Determine the (X, Y) coordinate at the center of the cell enclosing the given text.  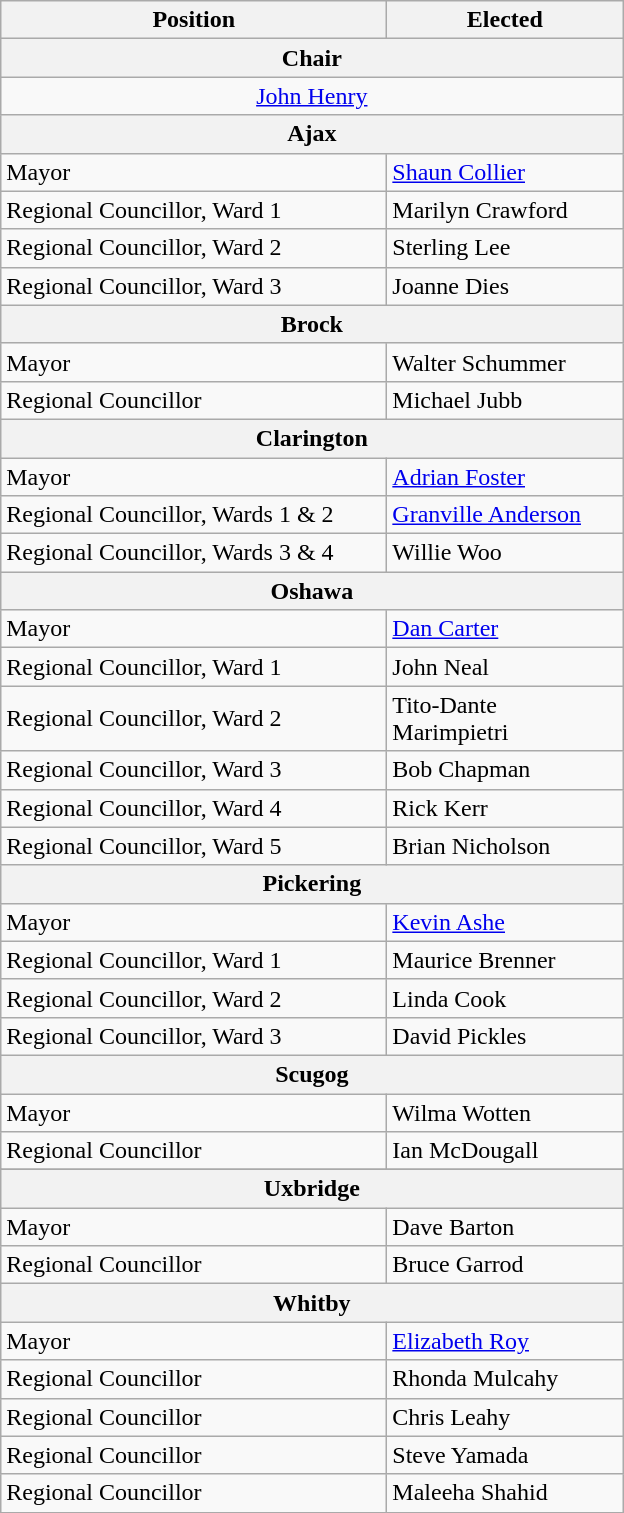
Ian McDougall (505, 1151)
Regional Councillor, Wards 3 & 4 (194, 553)
Elizabeth Roy (505, 1341)
Regional Councillor, Wards 1 & 2 (194, 515)
Elected (505, 20)
Walter Schummer (505, 362)
Ajax (312, 134)
Wilma Wotten (505, 1113)
Scugog (312, 1074)
Maurice Brenner (505, 960)
Kevin Ashe (505, 922)
Steve Yamada (505, 1455)
John Henry (312, 96)
Brian Nicholson (505, 846)
Whitby (312, 1303)
Regional Councillor, Ward 4 (194, 808)
Dave Barton (505, 1227)
Tito-Dante Marimpietri (505, 718)
Chris Leahy (505, 1417)
Bruce Garrod (505, 1265)
Adrian Foster (505, 477)
Shaun Collier (505, 172)
David Pickles (505, 1036)
Willie Woo (505, 553)
Position (194, 20)
Joanne Dies (505, 286)
Linda Cook (505, 998)
Maleeha Shahid (505, 1493)
Dan Carter (505, 629)
Regional Councillor, Ward 5 (194, 846)
Clarington (312, 438)
Michael Jubb (505, 400)
Brock (312, 324)
Sterling Lee (505, 248)
Rhonda Mulcahy (505, 1379)
Marilyn Crawford (505, 210)
Pickering (312, 884)
Oshawa (312, 591)
Chair (312, 58)
John Neal (505, 667)
Bob Chapman (505, 770)
Rick Kerr (505, 808)
Uxbridge (312, 1189)
Granville Anderson (505, 515)
